Search for the cell housing the specified text and yield its [x, y] center coordinate. 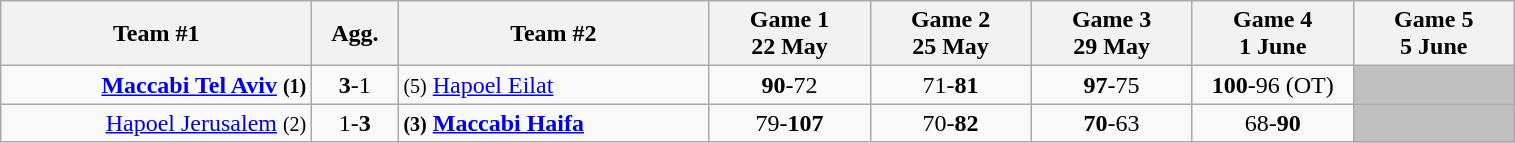
Game 41 June [1272, 34]
Game 55 June [1434, 34]
Game 225 May [950, 34]
71-81 [950, 85]
79-107 [790, 123]
70-63 [1112, 123]
Agg. [355, 34]
3-1 [355, 85]
97-75 [1112, 85]
100-96 (OT) [1272, 85]
90-72 [790, 85]
(3) Maccabi Haifa [554, 123]
Game 122 May [790, 34]
68-90 [1272, 123]
Maccabi Tel Aviv (1) [156, 85]
1-3 [355, 123]
Team #2 [554, 34]
Hapoel Jerusalem (2) [156, 123]
Game 329 May [1112, 34]
Team #1 [156, 34]
(5) Hapoel Eilat [554, 85]
70-82 [950, 123]
